Provide the (x, y) coordinate of the cell's center where the given text is located.  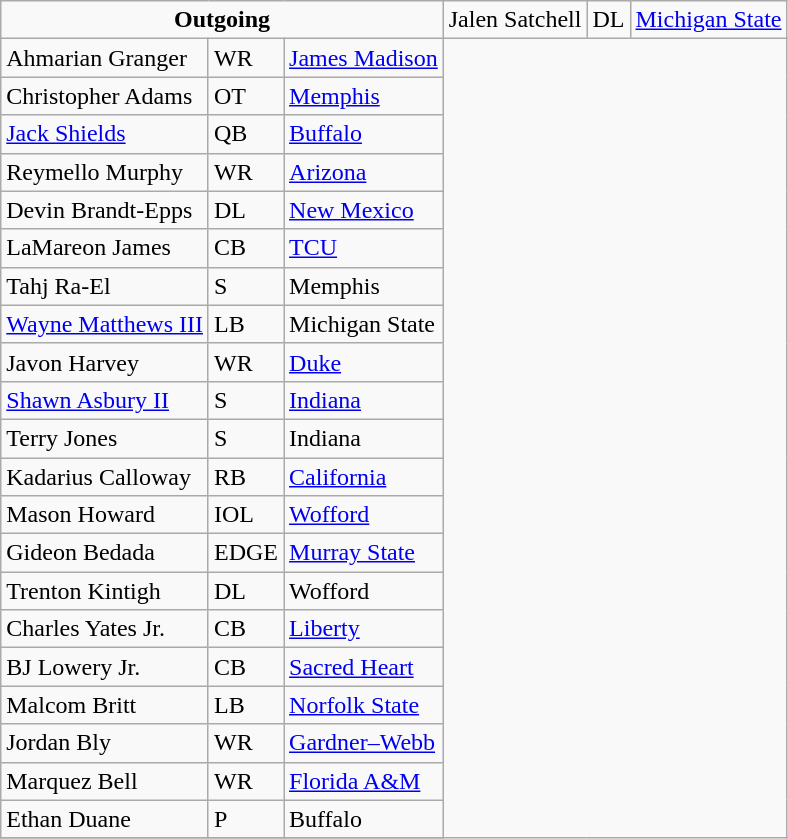
Arizona (364, 172)
New Mexico (364, 210)
LaMareon James (105, 248)
Norfolk State (364, 705)
OT (246, 96)
Shawn Asbury II (105, 400)
James Madison (364, 58)
Jordan Bly (105, 743)
IOL (246, 515)
Liberty (364, 629)
Mason Howard (105, 515)
RB (246, 477)
Gardner–Webb (364, 743)
Terry Jones (105, 438)
Wayne Matthews III (105, 324)
Reymello Murphy (105, 172)
Charles Yates Jr. (105, 629)
Florida A&M (364, 781)
Outgoing (222, 20)
Malcom Britt (105, 705)
Sacred Heart (364, 667)
P (246, 819)
Murray State (364, 553)
Marquez Bell (105, 781)
Ahmarian Granger (105, 58)
Duke (364, 362)
Javon Harvey (105, 362)
EDGE (246, 553)
Trenton Kintigh (105, 591)
Jack Shields (105, 134)
BJ Lowery Jr. (105, 667)
Devin Brandt-Epps (105, 210)
Kadarius Calloway (105, 477)
California (364, 477)
Christopher Adams (105, 96)
Jalen Satchell (515, 20)
Gideon Bedada (105, 553)
TCU (364, 248)
Ethan Duane (105, 819)
QB (246, 134)
Tahj Ra-El (105, 286)
